Provide the (X, Y) coordinate of the cell's center where the given text is located.  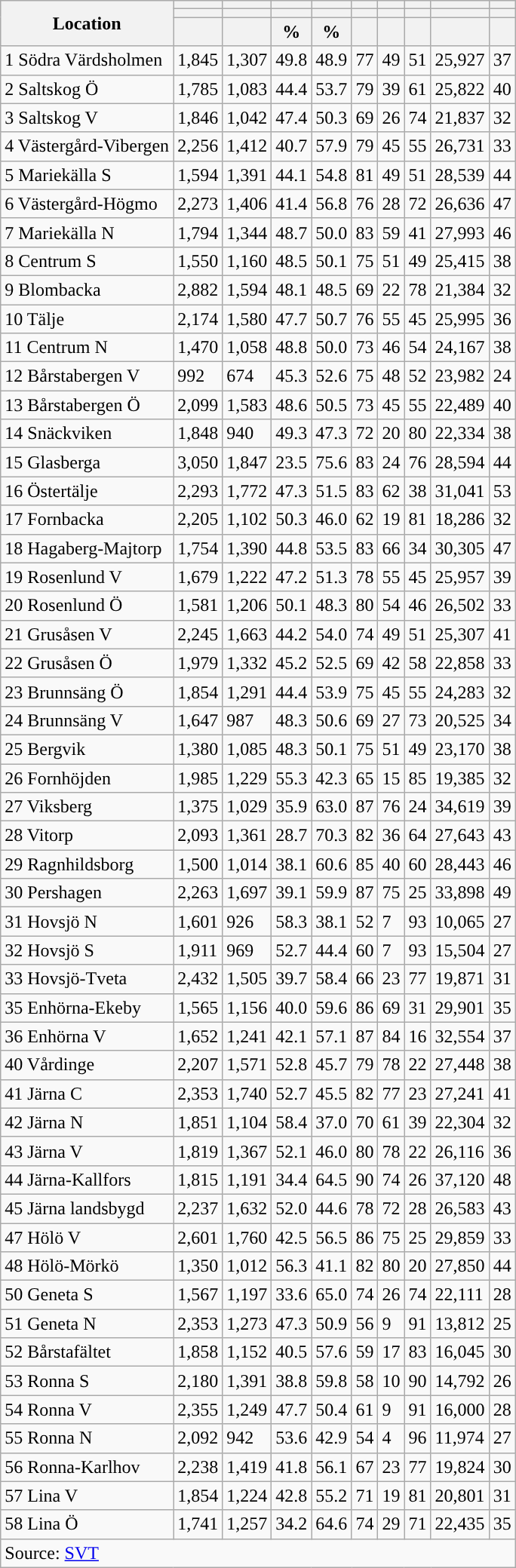
56 Ronna-Karlhov (88, 1467)
1,697 (247, 893)
29,901 (460, 1008)
40 Vårdinge (88, 1065)
25,307 (460, 634)
26,502 (460, 606)
30,305 (460, 548)
42.3 (332, 778)
926 (247, 922)
44.1 (291, 175)
40.0 (291, 1008)
55.3 (291, 778)
1,580 (247, 319)
1,029 (247, 807)
1,858 (198, 1352)
1,406 (247, 204)
18 Hagaberg-Majtorp (88, 548)
1,663 (247, 634)
22,489 (460, 405)
1 Södra Värdsholmen (88, 60)
44.6 (332, 1208)
45.7 (332, 1065)
11 Centrum N (88, 348)
12 Bårstabergen V (88, 376)
1,332 (247, 663)
34,619 (460, 807)
27 Viksberg (88, 807)
5 Mariekälla S (88, 175)
942 (247, 1438)
20,525 (460, 720)
28.7 (291, 836)
1,042 (247, 118)
53.5 (332, 548)
1,257 (247, 1524)
23.5 (291, 462)
63.0 (332, 807)
54 Ronna V (88, 1410)
1,307 (247, 60)
45.5 (332, 1094)
1,679 (198, 577)
1,571 (247, 1065)
1,470 (198, 348)
44.2 (291, 634)
2,237 (198, 1208)
42.8 (291, 1496)
28,443 (460, 864)
3 Saltskog V (88, 118)
23 Brunnsäng Ö (88, 692)
19,385 (460, 778)
15 Glasberga (88, 462)
19 Rosenlund V (88, 577)
47.2 (291, 577)
1,350 (198, 1266)
2,273 (198, 204)
50.9 (332, 1324)
1,344 (247, 232)
52.6 (332, 376)
59.9 (332, 893)
52.8 (291, 1065)
1,815 (198, 1180)
18,286 (460, 520)
1,851 (198, 1122)
47.4 (291, 118)
24,283 (460, 692)
50 Geneta S (88, 1295)
23,982 (460, 376)
65.0 (332, 1295)
2 Saltskog Ö (88, 89)
1,058 (247, 348)
42.5 (291, 1238)
1,224 (247, 1496)
1,152 (247, 1352)
34.2 (291, 1524)
17 Fornbacka (88, 520)
1,740 (247, 1094)
48.9 (332, 60)
1,361 (247, 836)
26,116 (460, 1151)
2,205 (198, 520)
28,594 (460, 462)
20,801 (460, 1496)
2,263 (198, 893)
42.9 (332, 1438)
7 Mariekälla N (88, 232)
1,848 (198, 434)
2,099 (198, 405)
8 Centrum S (88, 261)
58 Lina Ö (88, 1524)
60.6 (332, 864)
1,419 (247, 1467)
1,085 (247, 749)
2,174 (198, 319)
27,241 (460, 1094)
987 (247, 720)
2,432 (198, 979)
1,581 (198, 606)
35 Enhörna-Ekeby (88, 1008)
49.3 (291, 434)
1,229 (247, 778)
11,974 (460, 1438)
27,993 (460, 232)
84 (391, 1036)
30 Pershagen (88, 893)
52.1 (291, 1151)
41.8 (291, 1467)
26,583 (460, 1208)
50.5 (332, 405)
21,837 (460, 118)
41.1 (332, 1266)
1,014 (247, 864)
22,858 (460, 663)
31 Hovsjö N (88, 922)
50.7 (332, 319)
2,238 (198, 1467)
3,050 (198, 462)
1,390 (247, 548)
1,601 (198, 922)
54.8 (332, 175)
10,065 (460, 922)
4 Västergård-Vibergen (88, 146)
27,850 (460, 1266)
29,859 (460, 1238)
22,304 (460, 1122)
674 (247, 376)
1,785 (198, 89)
1,565 (198, 1008)
52.0 (291, 1208)
36 Enhörna V (88, 1036)
55.2 (332, 1496)
1,160 (247, 261)
27,448 (460, 1065)
16 (418, 1036)
57 Lina V (88, 1496)
25,927 (460, 60)
56.5 (332, 1238)
16,045 (460, 1352)
25 Bergvik (88, 749)
1,197 (247, 1295)
31,041 (460, 491)
24,167 (460, 348)
1,104 (247, 1122)
1,412 (247, 146)
21,384 (460, 290)
45.2 (291, 663)
2,355 (198, 1410)
1,012 (247, 1266)
33 Hovsjö-Tveta (88, 979)
1,846 (198, 118)
56.3 (291, 1266)
1,191 (247, 1180)
32 Hovsjö S (88, 950)
1,567 (198, 1295)
1,505 (247, 979)
9 Blombacka (88, 290)
1,760 (247, 1238)
59.6 (332, 1008)
1,367 (247, 1151)
41 Järna C (88, 1094)
44.8 (291, 548)
42 (391, 663)
Source: SVT (258, 1553)
22 Grusåsen Ö (88, 663)
29 (391, 1524)
1,632 (247, 1208)
940 (247, 434)
1,754 (198, 548)
58.3 (291, 922)
67 (365, 1467)
21 Grusåsen V (88, 634)
25,995 (460, 319)
48.8 (291, 348)
53.9 (332, 692)
2,256 (198, 146)
48.7 (291, 232)
48.1 (291, 290)
1,222 (247, 577)
992 (198, 376)
51.5 (332, 491)
26,731 (460, 146)
24 Brunnsäng V (88, 720)
70 (365, 1122)
39.1 (291, 893)
54.0 (332, 634)
13 Bårstabergen Ö (88, 405)
19,871 (460, 979)
1,156 (247, 1008)
1,985 (198, 778)
56.8 (332, 204)
33.6 (291, 1295)
2,882 (198, 290)
37.0 (332, 1122)
23,170 (460, 749)
53 (502, 491)
1,847 (247, 462)
22,435 (460, 1524)
57.6 (332, 1352)
1,583 (247, 405)
44 Järna-Kallfors (88, 1180)
64.5 (332, 1180)
15 (391, 778)
4 (391, 1438)
26 Fornhöjden (88, 778)
28,539 (460, 175)
1,652 (198, 1036)
64.6 (332, 1524)
40.7 (291, 146)
1,083 (247, 89)
1,206 (247, 606)
2,601 (198, 1238)
2,245 (198, 634)
14,792 (460, 1381)
51 Geneta N (88, 1324)
96 (418, 1438)
57.1 (332, 1036)
53.6 (291, 1438)
70.3 (332, 836)
2,093 (198, 836)
25,822 (460, 89)
20 Rosenlund Ö (88, 606)
1,550 (198, 261)
45.3 (291, 376)
42 Järna N (88, 1122)
53 Ronna S (88, 1381)
10 Tälje (88, 319)
1,375 (198, 807)
14 Snäckviken (88, 434)
55 Ronna N (88, 1438)
1,500 (198, 864)
53.7 (332, 89)
48 Hölö-Mörkö (88, 1266)
29 Ragnhildsborg (88, 864)
1,249 (247, 1410)
28 Vitorp (88, 836)
33,898 (460, 893)
1,794 (198, 232)
25,415 (460, 261)
6 Västergård-Högmo (88, 204)
16,000 (460, 1410)
1,241 (247, 1036)
1,979 (198, 663)
1,647 (198, 720)
1,102 (247, 520)
13,812 (460, 1324)
2,092 (198, 1438)
2,207 (198, 1065)
38.8 (291, 1381)
52.5 (332, 663)
49.8 (291, 60)
25,957 (460, 577)
41.4 (291, 204)
969 (247, 950)
19,824 (460, 1467)
42.1 (291, 1036)
47 Hölö V (88, 1238)
50.6 (332, 720)
Location (88, 23)
57.9 (332, 146)
43 Järna V (88, 1151)
32,554 (460, 1036)
75.6 (332, 462)
2,293 (198, 491)
1,911 (198, 950)
56 (365, 1324)
1,380 (198, 749)
17 (391, 1352)
10 (391, 1381)
1,741 (198, 1524)
64 (418, 836)
2,180 (198, 1381)
1,273 (247, 1324)
40.5 (291, 1352)
51.3 (332, 577)
1,845 (198, 60)
27,643 (460, 836)
59.8 (332, 1381)
52 Bårstafältet (88, 1352)
26,636 (460, 204)
34.4 (291, 1180)
65 (365, 778)
48.6 (291, 405)
22,111 (460, 1295)
37,120 (460, 1180)
16 Östertälje (88, 491)
45 Järna landsbygd (88, 1208)
1,291 (247, 692)
35.9 (291, 807)
50.4 (332, 1410)
56.1 (332, 1467)
39.7 (291, 979)
1,819 (198, 1151)
1,772 (247, 491)
15,504 (460, 950)
22,334 (460, 434)
